Search for the cell housing the specified text and yield its [X, Y] center coordinate. 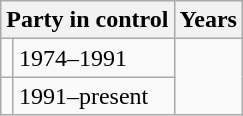
1991–present [94, 96]
1974–1991 [94, 58]
Years [208, 20]
Party in control [88, 20]
